Return the [X, Y] coordinate for the center point of the cell that contains the specified text.  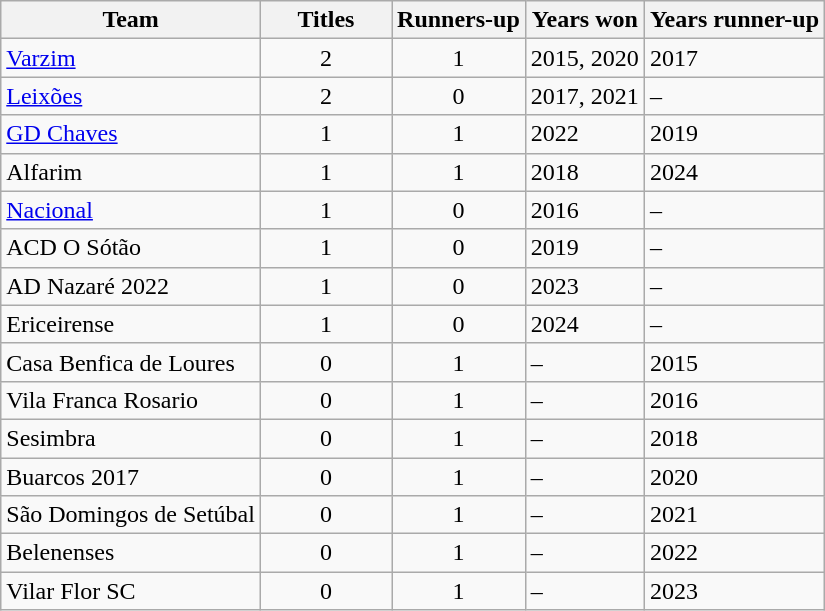
2020 [734, 477]
Casa Benfica de Loures [131, 362]
Ericeirense [131, 324]
Years won [584, 20]
Nacional [131, 210]
GD Chaves [131, 134]
Years runner-up [734, 20]
Vilar Flor SC [131, 591]
2017 [734, 58]
ACD O Sótão [131, 248]
Runners-up [459, 20]
Vila Franca Rosario [131, 400]
2017, 2021 [584, 96]
Sesimbra [131, 438]
2015 [734, 362]
Buarcos 2017 [131, 477]
AD Nazaré 2022 [131, 286]
Titles [326, 20]
Team [131, 20]
2021 [734, 515]
2015, 2020 [584, 58]
Alfarim [131, 172]
São Domingos de Setúbal [131, 515]
Belenenses [131, 553]
Leixões [131, 96]
Varzim [131, 58]
